Return (x, y) of the center of cell containing provided text 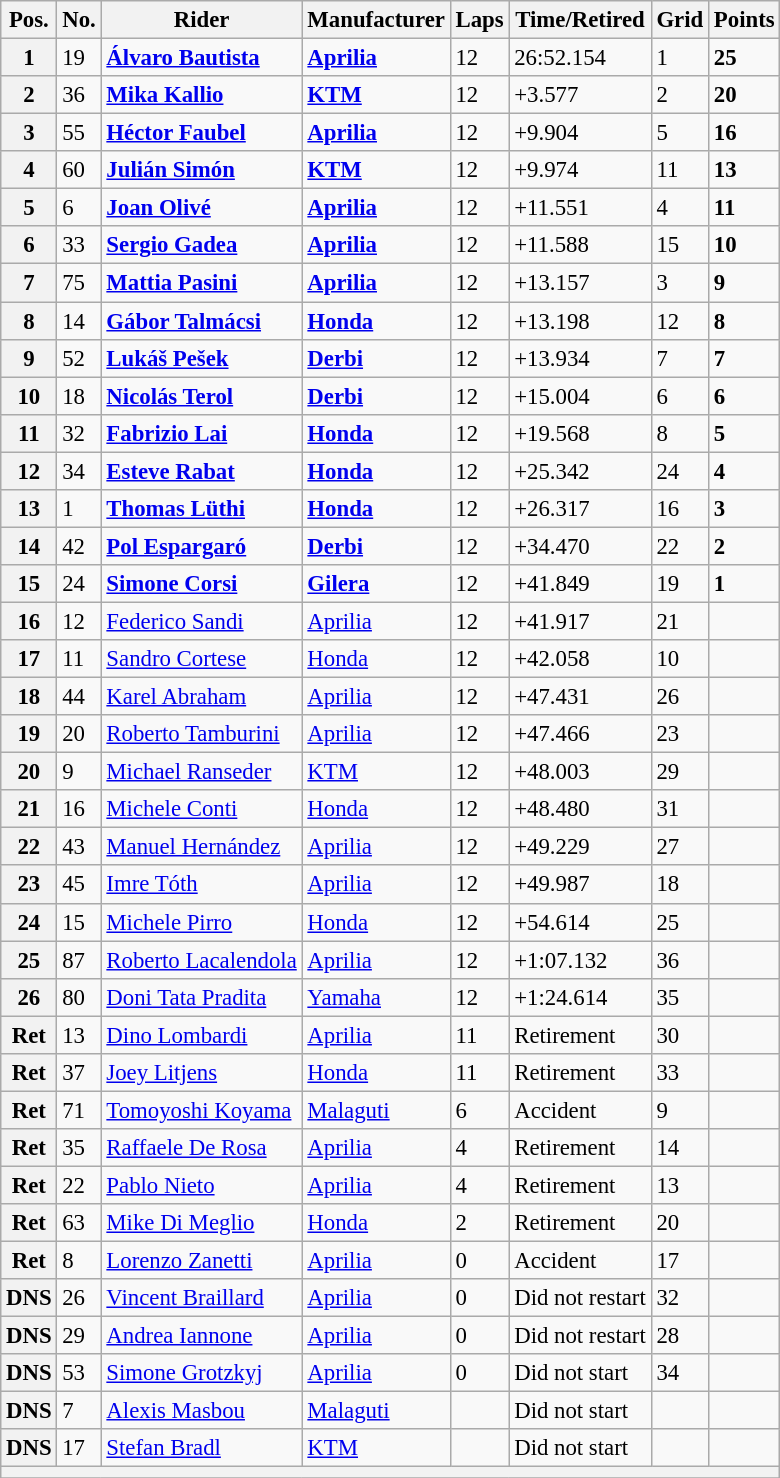
+34.470 (580, 546)
+42.058 (580, 659)
87 (79, 960)
+26.317 (580, 509)
+13.934 (580, 358)
+1:07.132 (580, 960)
30 (680, 1035)
+11.551 (580, 208)
Andrea Iannone (202, 1336)
37 (79, 1073)
Laps (480, 20)
Karel Abraham (202, 697)
60 (79, 170)
26:52.154 (580, 58)
27 (680, 847)
No. (79, 20)
+1:24.614 (580, 997)
Lukáš Pešek (202, 358)
+3.577 (580, 95)
Vincent Braillard (202, 1298)
Lorenzo Zanetti (202, 1261)
+48.480 (580, 809)
Gilera (376, 584)
Mika Kallio (202, 95)
Sergio Gadea (202, 245)
Federico Sandi (202, 621)
Julián Simón (202, 170)
Time/Retired (580, 20)
Simone Corsi (202, 584)
Roberto Tamburini (202, 734)
+47.466 (580, 734)
+11.588 (580, 245)
+41.917 (580, 621)
Manuel Hernández (202, 847)
Yamaha (376, 997)
Joan Olivé (202, 208)
42 (79, 546)
Gábor Talmácsi (202, 321)
Doni Tata Pradita (202, 997)
Mike Di Meglio (202, 1223)
Alexis Masbou (202, 1411)
Tomoyoshi Koyama (202, 1110)
Nicolás Terol (202, 396)
Sandro Cortese (202, 659)
Raffaele De Rosa (202, 1148)
Manufacturer (376, 20)
Michael Ranseder (202, 772)
+15.004 (580, 396)
28 (680, 1336)
Points (744, 20)
Joey Litjens (202, 1073)
Rider (202, 20)
+19.568 (580, 433)
Mattia Pasini (202, 283)
Michele Conti (202, 809)
71 (79, 1110)
Álvaro Bautista (202, 58)
Michele Pirro (202, 922)
Imre Tóth (202, 885)
+13.198 (580, 321)
+54.614 (580, 922)
31 (680, 809)
43 (79, 847)
+47.431 (580, 697)
+49.229 (580, 847)
+9.974 (580, 170)
Stefan Bradl (202, 1449)
Pos. (29, 20)
+13.157 (580, 283)
Pol Espargaró (202, 546)
+48.003 (580, 772)
45 (79, 885)
Simone Grotzkyj (202, 1373)
Héctor Faubel (202, 133)
+25.342 (580, 471)
Dino Lombardi (202, 1035)
+9.904 (580, 133)
Thomas Lüthi (202, 509)
55 (79, 133)
52 (79, 358)
44 (79, 697)
+41.849 (580, 584)
+49.987 (580, 885)
63 (79, 1223)
Roberto Lacalendola (202, 960)
Pablo Nieto (202, 1185)
Fabrizio Lai (202, 433)
80 (79, 997)
75 (79, 283)
53 (79, 1373)
Grid (680, 20)
Esteve Rabat (202, 471)
